Pinpoint the cell where the given text exists, returning its (X, Y) midpoint coordinate. 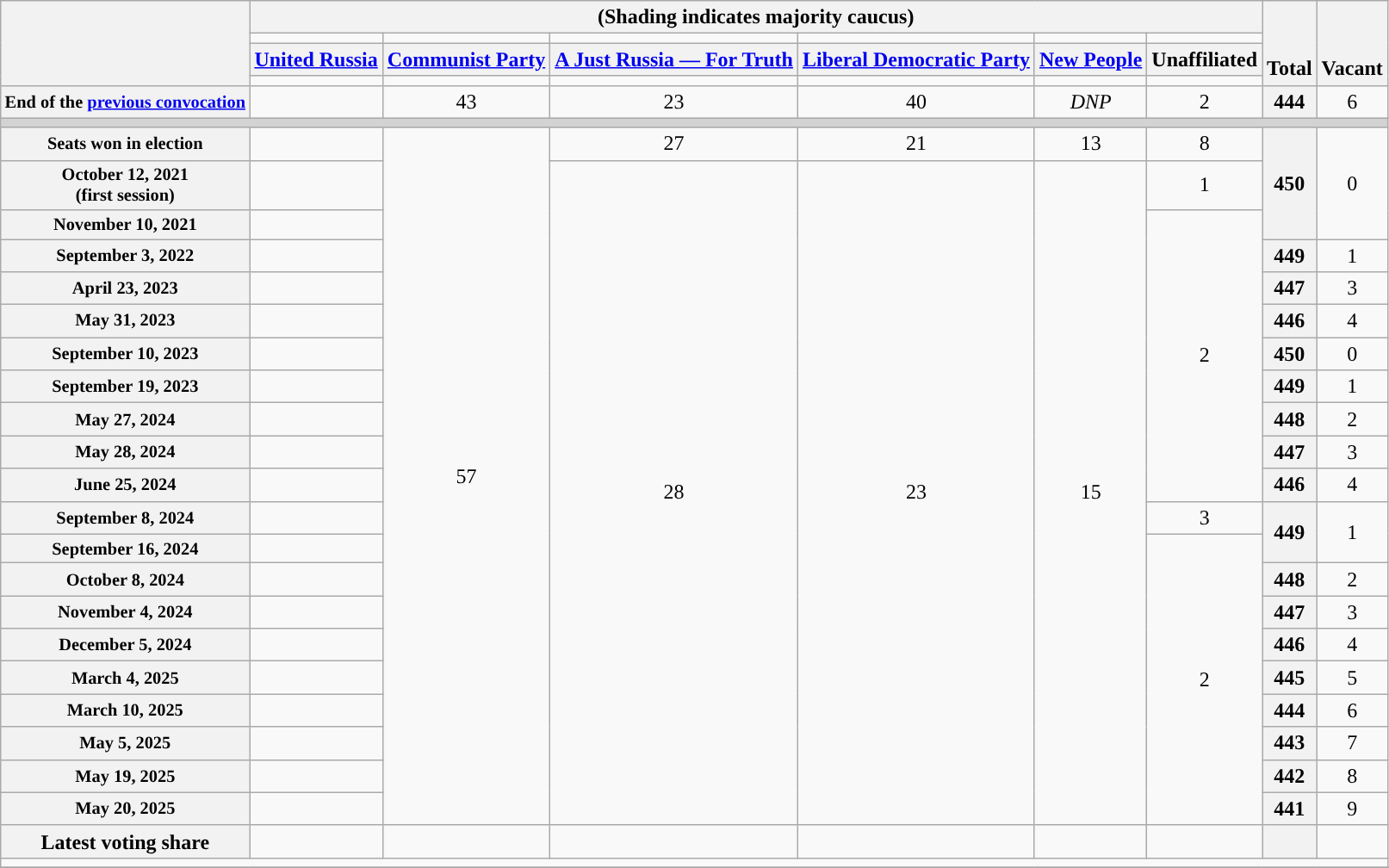
May 5, 2025 (126, 743)
May 20, 2025 (126, 809)
28 (674, 493)
United Russia (316, 59)
May 27, 2024 (126, 419)
5 (1352, 678)
End of the previous convocation (126, 102)
September 3, 2022 (126, 256)
9 (1352, 809)
New People (1090, 59)
September 10, 2023 (126, 354)
445 (1290, 678)
September 19, 2023 (126, 387)
March 10, 2025 (126, 710)
27 (674, 144)
443 (1290, 743)
June 25, 2024 (126, 485)
March 4, 2025 (126, 678)
October 12, 2021(first session) (126, 185)
May 28, 2024 (126, 452)
442 (1290, 776)
13 (1090, 144)
December 5, 2024 (126, 645)
57 (466, 476)
Seats won in election (126, 144)
43 (466, 102)
April 23, 2023 (126, 288)
A Just Russia — For Truth (674, 59)
DNP (1090, 102)
Communist Party (466, 59)
15 (1090, 493)
November 4, 2024 (126, 612)
441 (1290, 809)
May 31, 2023 (126, 321)
November 10, 2021 (126, 225)
21 (916, 144)
Liberal Democratic Party (916, 59)
7 (1352, 743)
Vacant (1352, 43)
September 16, 2024 (126, 549)
Latest voting share (126, 841)
(Shading indicates majority caucus) (756, 17)
Unaffiliated (1205, 59)
October 8, 2024 (126, 580)
Total (1290, 43)
May 19, 2025 (126, 776)
September 8, 2024 (126, 518)
40 (916, 102)
